Identify which cell holds the provided text, then report its (X, Y) central coordinate. 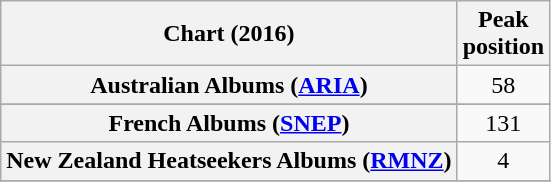
131 (503, 123)
New Zealand Heatseekers Albums (RMNZ) (229, 161)
58 (503, 85)
4 (503, 161)
Australian Albums (ARIA) (229, 85)
French Albums (SNEP) (229, 123)
Chart (2016) (229, 34)
Peak position (503, 34)
